Detect which cell encompasses the target text, then output its [x, y] center coordinate. 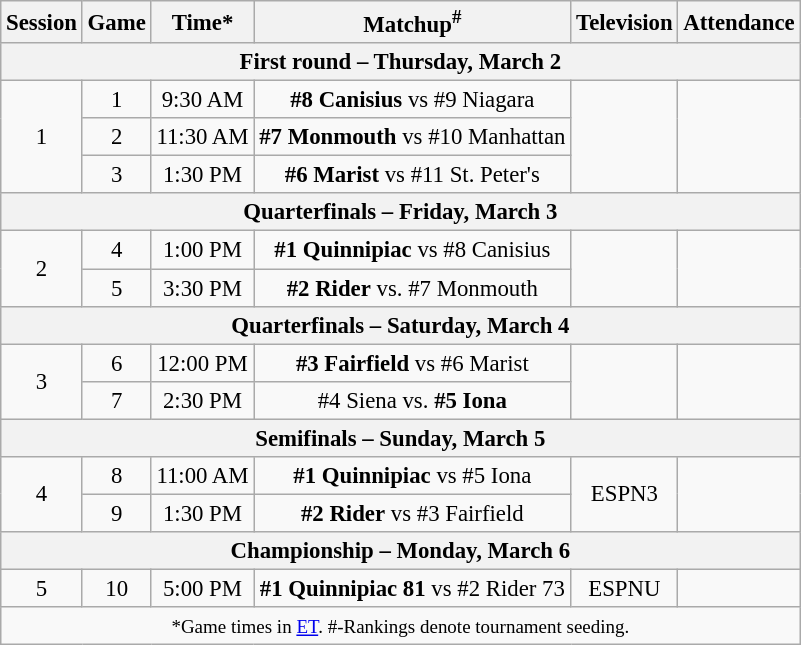
ESPNU [624, 588]
Quarterfinals – Saturday, March 4 [400, 325]
9 [116, 513]
Session [42, 22]
11:30 AM [202, 137]
5:00 PM [202, 588]
3:30 PM [202, 288]
Matchup# [412, 22]
Game [116, 22]
Television [624, 22]
2:30 PM [202, 400]
10 [116, 588]
11:00 AM [202, 476]
Quarterfinals – Friday, March 3 [400, 213]
#1 Quinnipiac vs #8 Canisius [412, 250]
#7 Monmouth vs #10 Manhattan [412, 137]
#1 Quinnipiac vs #5 Iona [412, 476]
First round – Thursday, March 2 [400, 62]
#1 Quinnipiac 81 vs #2 Rider 73 [412, 588]
Semifinals – Sunday, March 5 [400, 438]
ESPN3 [624, 494]
1:00 PM [202, 250]
#2 Rider vs #3 Fairfield [412, 513]
#3 Fairfield vs #6 Marist [412, 363]
9:30 AM [202, 100]
Attendance [739, 22]
#2 Rider vs. #7 Monmouth [412, 288]
#8 Canisius vs #9 Niagara [412, 100]
Time* [202, 22]
*Game times in ET. #-Rankings denote tournament seeding. [400, 626]
12:00 PM [202, 363]
8 [116, 476]
#4 Siena vs. #5 Iona [412, 400]
Championship – Monday, March 6 [400, 551]
6 [116, 363]
#6 Marist vs #11 St. Peter's [412, 175]
7 [116, 400]
